For the text-containing cell, return its midpoint in [X, Y] coordinate format. 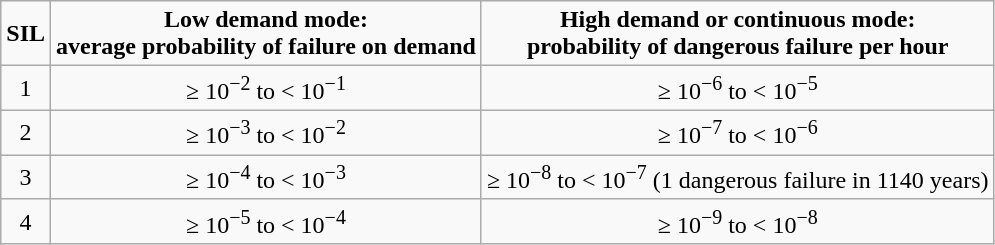
≥ 10−6 to < 10−5 [738, 88]
≥ 10−7 to < 10−6 [738, 132]
High demand or continuous mode: probability of dangerous failure per hour [738, 34]
3 [26, 178]
≥ 10−4 to < 10−3 [266, 178]
≥ 10−9 to < 10−8 [738, 222]
2 [26, 132]
4 [26, 222]
≥ 10−3 to < 10−2 [266, 132]
SIL [26, 34]
≥ 10−8 to < 10−7 (1 dangerous failure in 1140 years) [738, 178]
1 [26, 88]
≥ 10−2 to < 10−1 [266, 88]
≥ 10−5 to < 10−4 [266, 222]
Low demand mode: average probability of failure on demand [266, 34]
